Provide the (X, Y) coordinate of the cell's center where the given text is located.  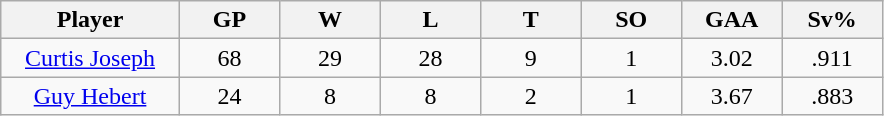
.911 (832, 58)
28 (430, 58)
GP (229, 20)
29 (330, 58)
SO (631, 20)
Player (90, 20)
3.67 (731, 96)
9 (531, 58)
W (330, 20)
Sv% (832, 20)
Curtis Joseph (90, 58)
24 (229, 96)
68 (229, 58)
T (531, 20)
3.02 (731, 58)
GAA (731, 20)
.883 (832, 96)
L (430, 20)
2 (531, 96)
Guy Hebert (90, 96)
